Locate the cell with the specified text and output its [X, Y] center coordinate. 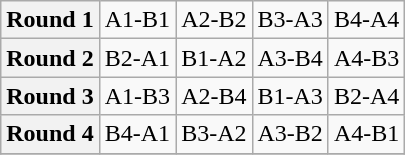
A3-B2 [290, 134]
B3-A2 [214, 134]
A1-B3 [137, 96]
Round 1 [50, 20]
B1-A3 [290, 96]
B1-A2 [214, 58]
B3-A3 [290, 20]
A4-B3 [366, 58]
Round 2 [50, 58]
A4-B1 [366, 134]
A3-B4 [290, 58]
A1-B1 [137, 20]
B4-A1 [137, 134]
B2-A1 [137, 58]
B2-A4 [366, 96]
Round 3 [50, 96]
A2-B4 [214, 96]
Round 4 [50, 134]
B4-A4 [366, 20]
A2-B2 [214, 20]
